For the text-containing cell, return its midpoint in (x, y) coordinate format. 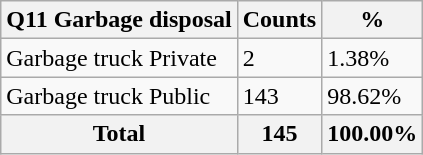
Q11 Garbage disposal (119, 20)
100.00% (372, 134)
2 (279, 58)
145 (279, 134)
Total (119, 134)
143 (279, 96)
% (372, 20)
Garbage truck Public (119, 96)
Counts (279, 20)
98.62% (372, 96)
Garbage truck Private (119, 58)
1.38% (372, 58)
